Return the [X, Y] coordinate for the center point of the cell that contains the specified text.  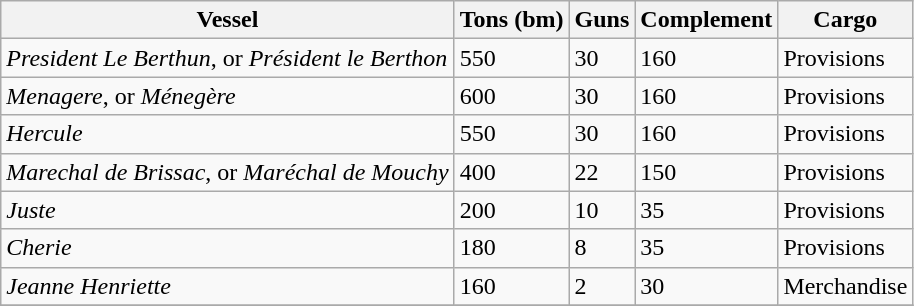
Tons (bm) [512, 20]
200 [512, 210]
180 [512, 248]
2 [602, 286]
Hercule [228, 134]
Juste [228, 210]
Menagere, or Ménegère [228, 96]
Marechal de Brissac, or Maréchal de Mouchy [228, 172]
President Le Berthun, or Président le Berthon [228, 58]
8 [602, 248]
Cherie [228, 248]
600 [512, 96]
400 [512, 172]
Jeanne Henriette [228, 286]
Guns [602, 20]
Merchandise [846, 286]
150 [706, 172]
Vessel [228, 20]
10 [602, 210]
22 [602, 172]
Complement [706, 20]
Cargo [846, 20]
